Provide the (X, Y) coordinate of the cell's center where the given text is located.  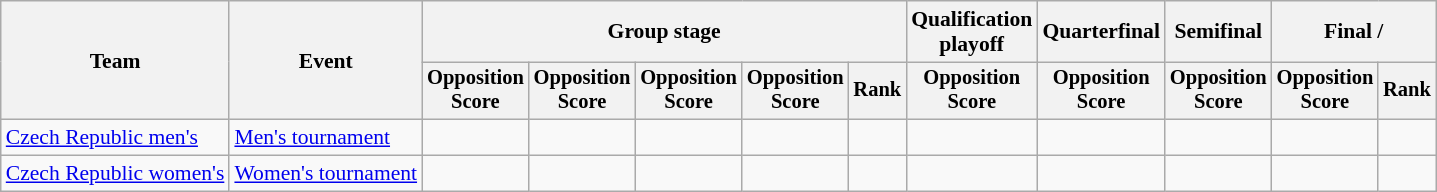
Czech Republic women's (116, 174)
Qualificationplayoff (972, 32)
Team (116, 60)
Event (326, 60)
Semifinal (1218, 32)
Women's tournament (326, 174)
Final / (1354, 32)
Quarterfinal (1101, 32)
Group stage (664, 32)
Men's tournament (326, 138)
Czech Republic men's (116, 138)
